Pinpoint the cell where the given text exists, returning its [x, y] midpoint coordinate. 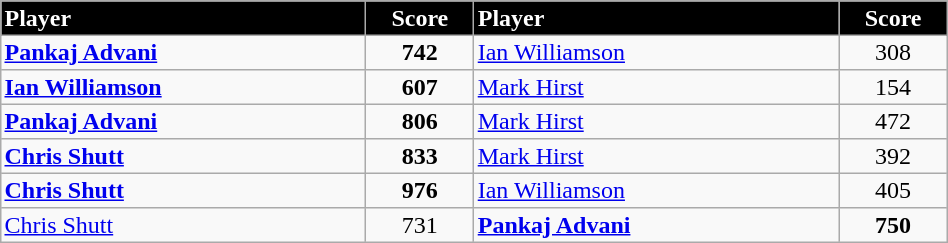
405 [893, 190]
154 [893, 87]
976 [420, 190]
731 [420, 225]
742 [420, 52]
833 [420, 156]
806 [420, 121]
392 [893, 156]
472 [893, 121]
308 [893, 52]
607 [420, 87]
750 [893, 225]
